Search for the cell housing the specified text and yield its (X, Y) center coordinate. 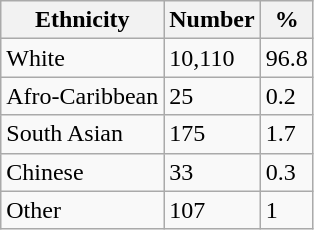
1 (286, 210)
175 (212, 134)
107 (212, 210)
% (286, 20)
33 (212, 172)
0.3 (286, 172)
Chinese (82, 172)
10,110 (212, 58)
25 (212, 96)
Number (212, 20)
Other (82, 210)
1.7 (286, 134)
Ethnicity (82, 20)
White (82, 58)
South Asian (82, 134)
Afro-Caribbean (82, 96)
0.2 (286, 96)
96.8 (286, 58)
